Pinpoint the cell where the given text exists, returning its (X, Y) midpoint coordinate. 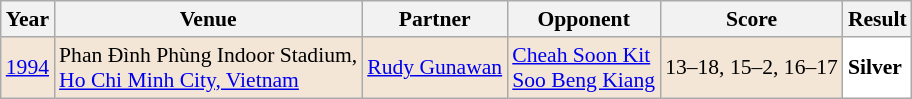
Cheah Soon Kit Soo Beng Kiang (584, 68)
Partner (434, 19)
13–18, 15–2, 16–17 (752, 68)
Silver (878, 68)
Rudy Gunawan (434, 68)
Score (752, 19)
Venue (208, 19)
Year (28, 19)
Phan Đình Phùng Indoor Stadium,Ho Chi Minh City, Vietnam (208, 68)
Opponent (584, 19)
1994 (28, 68)
Result (878, 19)
